For the text-containing cell, return its midpoint in (X, Y) coordinate format. 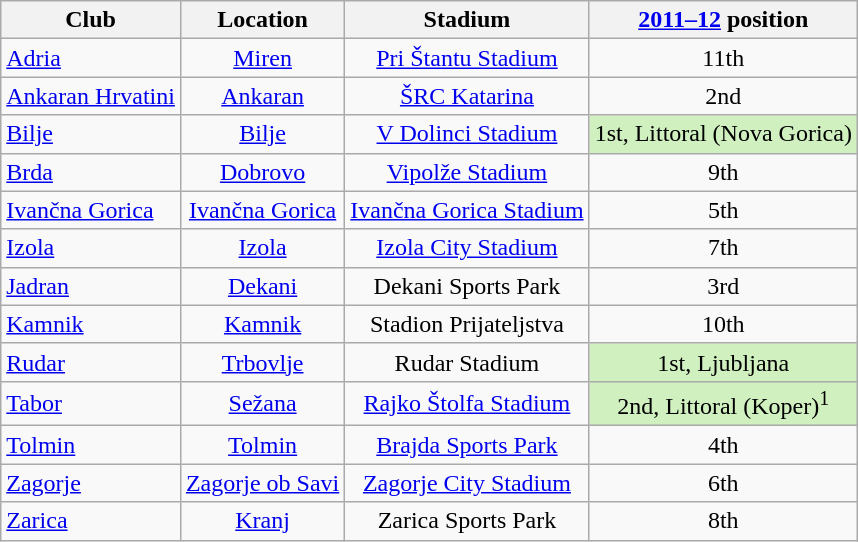
Dekani (262, 286)
Rajko Štolfa Stadium (467, 404)
7th (723, 248)
Zagorje ob Savi (262, 483)
Vipolže Stadium (467, 172)
Ankaran (262, 96)
Tabor (91, 404)
Jadran (91, 286)
Kranj (262, 521)
Ankaran Hrvatini (91, 96)
10th (723, 324)
ŠRC Katarina (467, 96)
11th (723, 58)
9th (723, 172)
Brda (91, 172)
Ivančna Gorica Stadium (467, 210)
Zarica (91, 521)
8th (723, 521)
Rudar (91, 362)
4th (723, 445)
Sežana (262, 404)
6th (723, 483)
3rd (723, 286)
2011–12 position (723, 20)
2nd, Littoral (Koper)1 (723, 404)
5th (723, 210)
Izola City Stadium (467, 248)
Rudar Stadium (467, 362)
Dekani Sports Park (467, 286)
Location (262, 20)
Stadium (467, 20)
Trbovlje (262, 362)
2nd (723, 96)
Club (91, 20)
Zagorje City Stadium (467, 483)
Stadion Prijateljstva (467, 324)
Dobrovo (262, 172)
1st, Littoral (Nova Gorica) (723, 134)
Pri Štantu Stadium (467, 58)
Adria (91, 58)
V Dolinci Stadium (467, 134)
Zagorje (91, 483)
Zarica Sports Park (467, 521)
Miren (262, 58)
Brajda Sports Park (467, 445)
1st, Ljubljana (723, 362)
